Find where the given text appears and provide that cell's center as [X, Y] coordinate. 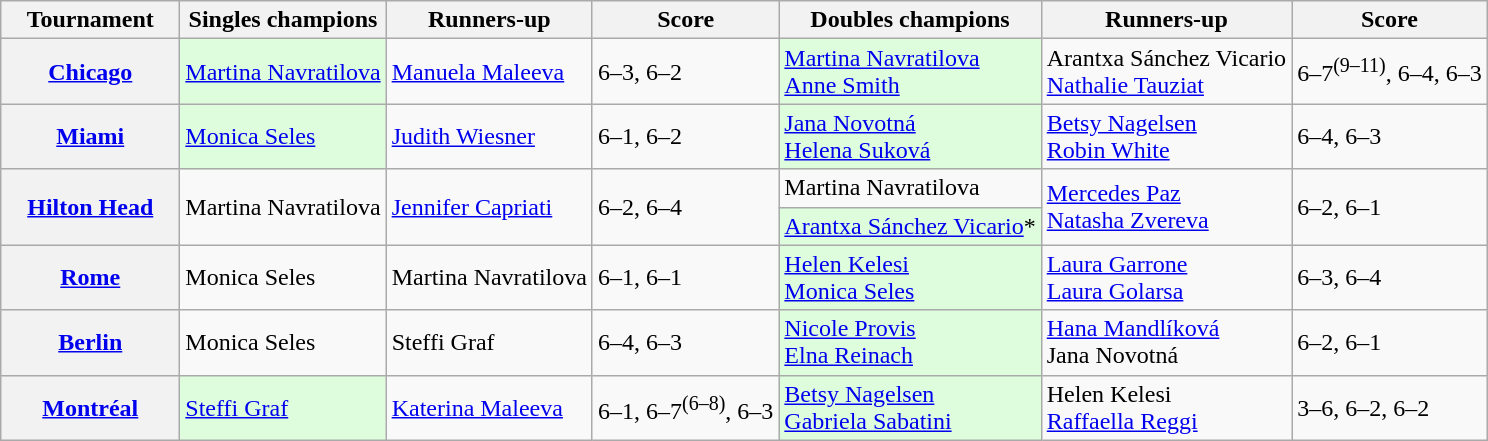
6–3, 6–4 [1390, 278]
Arantxa Sánchez Vicario Nathalie Tauziat [1166, 72]
Doubles champions [910, 20]
Helen Kelesi Monica Seles [910, 278]
Berlin [90, 342]
6–2, 6–4 [685, 207]
Montréal [90, 408]
Betsy Nagelsen Gabriela Sabatini [910, 408]
Hana Mandlíková Jana Novotná [1166, 342]
6–7(9–11), 6–4, 6–3 [1390, 72]
Martina Navratilova Anne Smith [910, 72]
Nicole Provis Elna Reinach [910, 342]
Rome [90, 278]
Tournament [90, 20]
6–3, 6–2 [685, 72]
Singles champions [283, 20]
6–1, 6–1 [685, 278]
Judith Wiesner [489, 136]
Arantxa Sánchez Vicario* [910, 226]
Manuela Maleeva [489, 72]
Betsy Nagelsen Robin White [1166, 136]
Jana Novotná Helena Suková [910, 136]
3–6, 6–2, 6–2 [1390, 408]
Hilton Head [90, 207]
Jennifer Capriati [489, 207]
Mercedes Paz Natasha Zvereva [1166, 207]
Helen Kelesi Raffaella Reggi [1166, 408]
Miami [90, 136]
6–1, 6–2 [685, 136]
Katerina Maleeva [489, 408]
Laura Garrone Laura Golarsa [1166, 278]
6–1, 6–7(6–8), 6–3 [685, 408]
Chicago [90, 72]
